For the text-containing cell, return its midpoint in [X, Y] coordinate format. 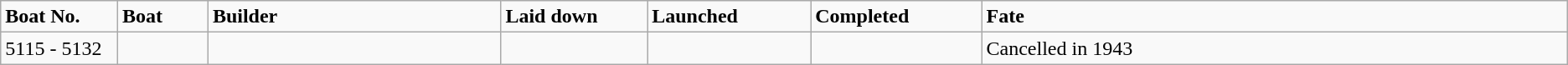
Completed [896, 17]
Boat [163, 17]
Builder [354, 17]
Launched [729, 17]
Laid down [575, 17]
Boat No. [59, 17]
Cancelled in 1943 [1275, 48]
Fate [1275, 17]
5115 - 5132 [59, 48]
